Pinpoint the cell where the given text exists, returning its [X, Y] midpoint coordinate. 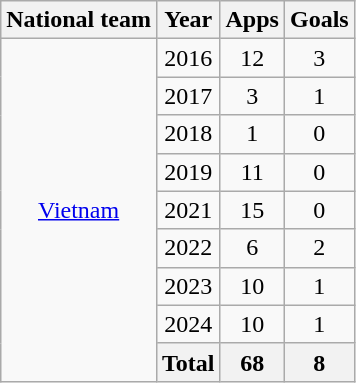
2016 [188, 58]
Goals [319, 20]
Year [188, 20]
2024 [188, 324]
8 [319, 362]
2017 [188, 96]
National team [79, 20]
12 [252, 58]
68 [252, 362]
11 [252, 172]
6 [252, 248]
2 [319, 248]
2018 [188, 134]
Apps [252, 20]
Vietnam [79, 210]
2021 [188, 210]
Total [188, 362]
2019 [188, 172]
15 [252, 210]
2023 [188, 286]
2022 [188, 248]
